Locate the cell with the specified text and output its [X, Y] center coordinate. 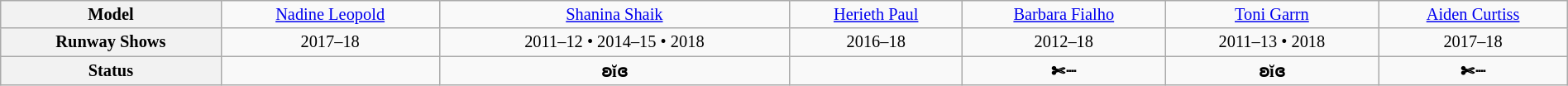
Aiden Curtiss [1473, 14]
Barbara Fialho [1064, 14]
Shanina Shaik [614, 14]
Herieth Paul [877, 14]
Toni Garrn [1272, 14]
2011–12 • 2014–15 • 2018 [614, 42]
Model [111, 14]
Status [111, 71]
Runway Shows [111, 42]
2016–18 [877, 42]
2012–18 [1064, 42]
Nadine Leopold [330, 14]
2011–13 • 2018 [1272, 42]
